Return the (x, y) coordinate for the center point of the cell that contains the specified text.  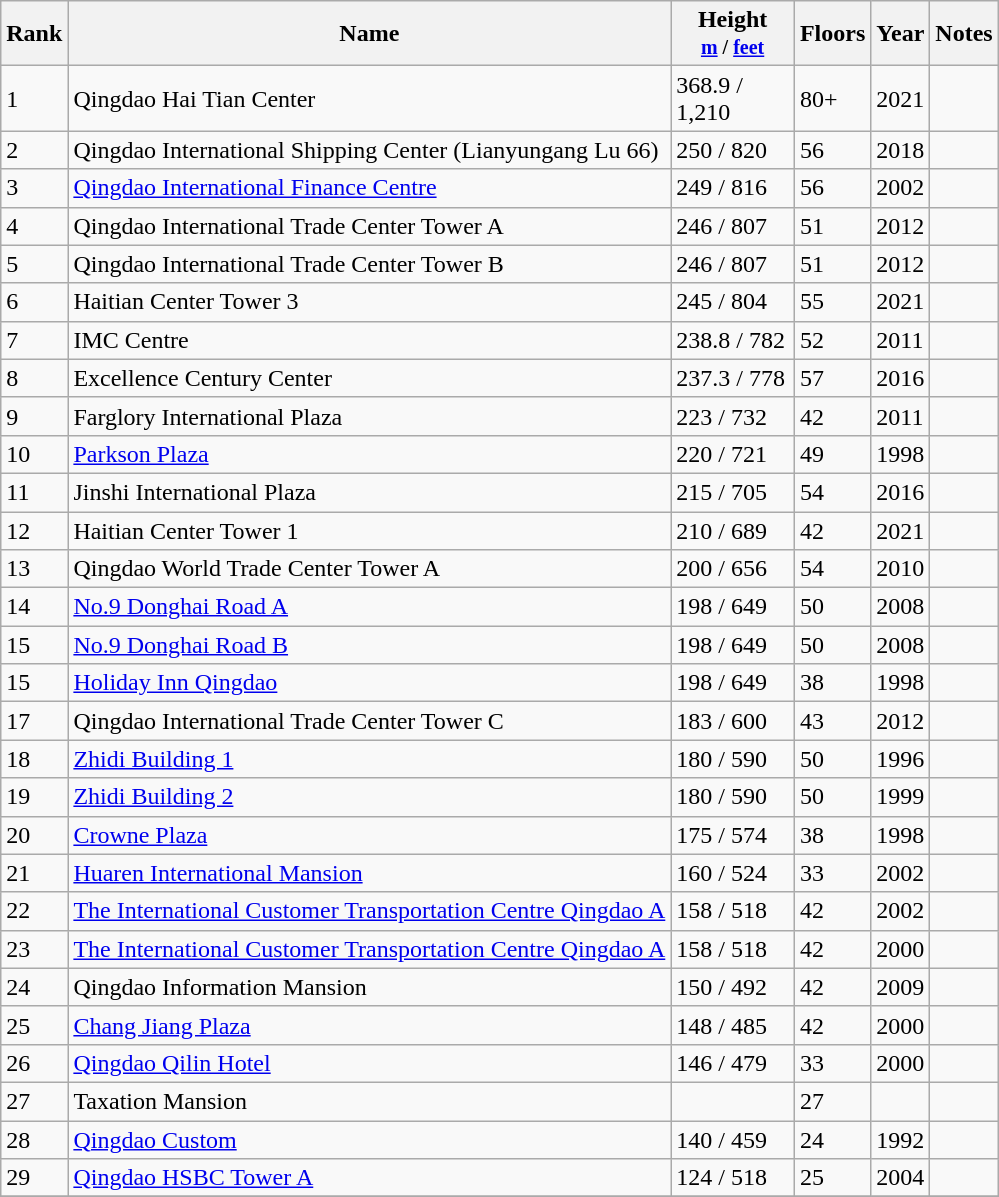
Parkson Plaza (370, 454)
4 (34, 226)
200 / 656 (733, 569)
21 (34, 873)
Crowne Plaza (370, 835)
215 / 705 (733, 492)
29 (34, 1178)
150 / 492 (733, 987)
Qingdao Qilin Hotel (370, 1063)
22 (34, 911)
Qingdao Hai Tian Center (370, 98)
18 (34, 759)
Jinshi International Plaza (370, 492)
Qingdao World Trade Center Tower A (370, 569)
2010 (900, 569)
14 (34, 607)
52 (832, 340)
3 (34, 188)
Zhidi Building 2 (370, 797)
Name (370, 34)
Haitian Center Tower 1 (370, 531)
250 / 820 (733, 150)
2004 (900, 1178)
Qingdao International Trade Center Tower C (370, 721)
Holiday Inn Qingdao (370, 683)
55 (832, 302)
Zhidi Building 1 (370, 759)
43 (832, 721)
223 / 732 (733, 416)
57 (832, 378)
Haitian Center Tower 3 (370, 302)
26 (34, 1063)
13 (34, 569)
249 / 816 (733, 188)
Chang Jiang Plaza (370, 1025)
19 (34, 797)
IMC Centre (370, 340)
245 / 804 (733, 302)
Farglory International Plaza (370, 416)
140 / 459 (733, 1139)
5 (34, 264)
Qingdao Custom (370, 1139)
49 (832, 454)
Excellence Century Center (370, 378)
2 (34, 150)
1992 (900, 1139)
10 (34, 454)
368.9 / 1,210 (733, 98)
2018 (900, 150)
6 (34, 302)
Qingdao Information Mansion (370, 987)
1999 (900, 797)
124 / 518 (733, 1178)
175 / 574 (733, 835)
1 (34, 98)
Heightm / feet (733, 34)
Year (900, 34)
160 / 524 (733, 873)
Qingdao International Shipping Center (Lianyungang Lu 66) (370, 150)
No.9 Donghai Road A (370, 607)
No.9 Donghai Road B (370, 645)
148 / 485 (733, 1025)
146 / 479 (733, 1063)
220 / 721 (733, 454)
20 (34, 835)
237.3 / 778 (733, 378)
210 / 689 (733, 531)
7 (34, 340)
28 (34, 1139)
Qingdao International Finance Centre (370, 188)
Rank (34, 34)
Taxation Mansion (370, 1101)
11 (34, 492)
2009 (900, 987)
238.8 / 782 (733, 340)
12 (34, 531)
Qingdao International Trade Center Tower A (370, 226)
Qingdao HSBC Tower A (370, 1178)
Qingdao International Trade Center Tower B (370, 264)
183 / 600 (733, 721)
8 (34, 378)
1996 (900, 759)
80+ (832, 98)
23 (34, 949)
17 (34, 721)
Huaren International Mansion (370, 873)
9 (34, 416)
Floors (832, 34)
Notes (964, 34)
